Detect which cell encompasses the target text, then output its [x, y] center coordinate. 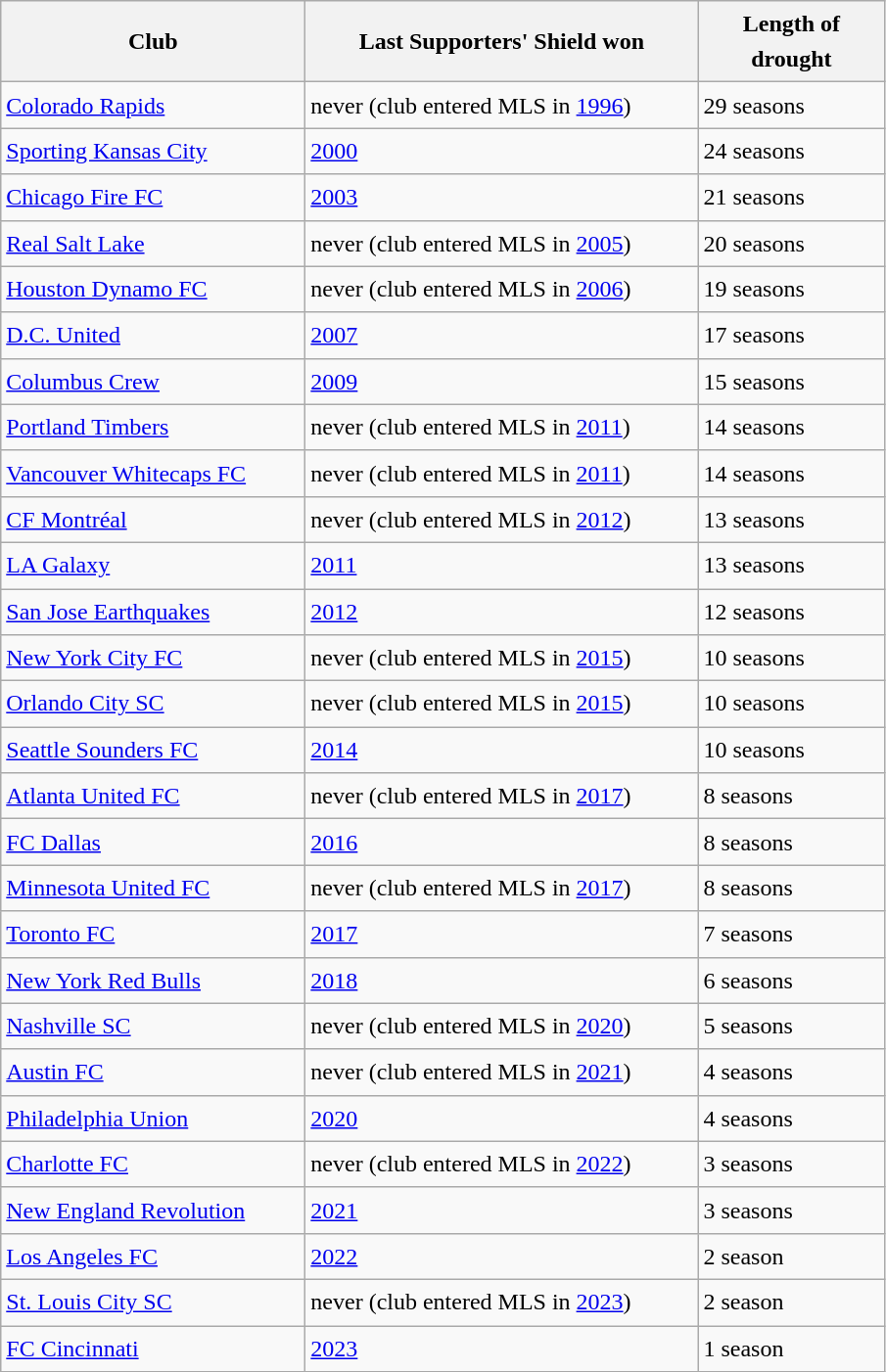
Club [153, 41]
2016 [501, 842]
Colorado Rapids [153, 106]
2014 [501, 750]
5 seasons [791, 1026]
2011 [501, 566]
never (club entered MLS in 2006) [501, 290]
never (club entered MLS in 2023) [501, 1302]
Los Angeles FC [153, 1257]
CF Montréal [153, 519]
1 season [791, 1349]
2018 [501, 981]
2009 [501, 382]
Charlotte FC [153, 1165]
7 seasons [791, 934]
2022 [501, 1257]
2003 [501, 198]
20 seasons [791, 243]
Last Supporters' Shield won [501, 41]
Toronto FC [153, 934]
FC Dallas [153, 842]
Portland Timbers [153, 427]
Nashville SC [153, 1026]
FC Cincinnati [153, 1349]
never (club entered MLS in 2020) [501, 1026]
Seattle Sounders FC [153, 750]
19 seasons [791, 290]
never (club entered MLS in 2022) [501, 1165]
Sporting Kansas City [153, 151]
Chicago Fire FC [153, 198]
Austin FC [153, 1073]
2020 [501, 1118]
D.C. United [153, 335]
Columbus Crew [153, 382]
17 seasons [791, 335]
never (club entered MLS in 1996) [501, 106]
never (club entered MLS in 2021) [501, 1073]
Length of drought [791, 41]
never (club entered MLS in 2005) [501, 243]
New York Red Bulls [153, 981]
New York City FC [153, 658]
2021 [501, 1210]
Atlanta United FC [153, 797]
Houston Dynamo FC [153, 290]
24 seasons [791, 151]
San Jose Earthquakes [153, 613]
21 seasons [791, 198]
Minnesota United FC [153, 889]
Vancouver Whitecaps FC [153, 474]
New England Revolution [153, 1210]
6 seasons [791, 981]
2023 [501, 1349]
12 seasons [791, 613]
Philadelphia Union [153, 1118]
2012 [501, 613]
2007 [501, 335]
2000 [501, 151]
LA Galaxy [153, 566]
29 seasons [791, 106]
2017 [501, 934]
never (club entered MLS in 2012) [501, 519]
Real Salt Lake [153, 243]
Orlando City SC [153, 705]
St. Louis City SC [153, 1302]
15 seasons [791, 382]
